Provide the (x, y) coordinate of the cell's center where the given text is located.  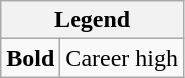
Bold (30, 58)
Career high (122, 58)
Legend (92, 20)
